Capture the cell that displays the provided text and extract its (x, y) central coordinate. 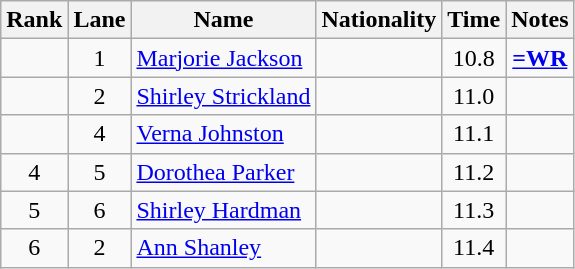
10.8 (474, 58)
11.2 (474, 172)
Shirley Hardman (224, 210)
Notes (540, 20)
11.3 (474, 210)
Marjorie Jackson (224, 58)
Nationality (379, 20)
Lane (100, 20)
Verna Johnston (224, 134)
Dorothea Parker (224, 172)
Rank (34, 20)
11.4 (474, 248)
1 (100, 58)
Shirley Strickland (224, 96)
Ann Shanley (224, 248)
Name (224, 20)
11.1 (474, 134)
11.0 (474, 96)
Time (474, 20)
=WR (540, 58)
